Detect which cell encompasses the target text, then output its [X, Y] center coordinate. 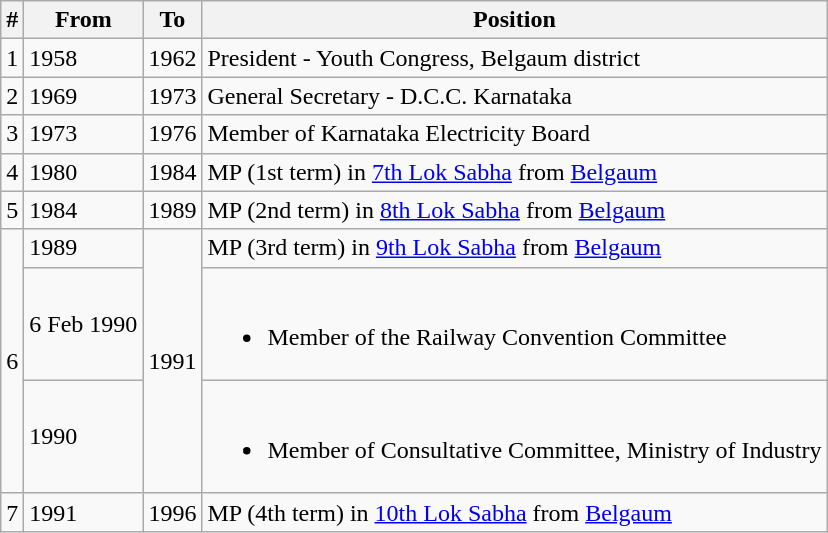
5 [12, 210]
1976 [172, 134]
From [84, 20]
President - Youth Congress, Belgaum district [514, 58]
Member of Consultative Committee, Ministry of Industry [514, 436]
MP (4th term) in 10th Lok Sabha from Belgaum [514, 512]
6 Feb 1990 [84, 324]
4 [12, 172]
# [12, 20]
Member of the Railway Convention Committee [514, 324]
1962 [172, 58]
1958 [84, 58]
MP (3rd term) in 9th Lok Sabha from Belgaum [514, 248]
Position [514, 20]
1980 [84, 172]
General Secretary - D.C.C. Karnataka [514, 96]
1969 [84, 96]
7 [12, 512]
6 [12, 361]
MP (1st term) in 7th Lok Sabha from Belgaum [514, 172]
1996 [172, 512]
Member of Karnataka Electricity Board [514, 134]
3 [12, 134]
MP (2nd term) in 8th Lok Sabha from Belgaum [514, 210]
To [172, 20]
1990 [84, 436]
1 [12, 58]
2 [12, 96]
